Return the [x, y] coordinate for the center point of the cell that contains the specified text.  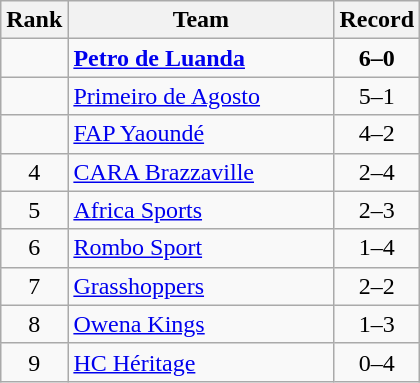
0–4 [377, 362]
4–2 [377, 134]
4 [34, 172]
FAP Yaoundé [201, 134]
5–1 [377, 96]
7 [34, 286]
1–3 [377, 324]
Rank [34, 20]
Record [377, 20]
Rombo Sport [201, 248]
HC Héritage [201, 362]
Owena Kings [201, 324]
6 [34, 248]
2–4 [377, 172]
1–4 [377, 248]
6–0 [377, 58]
2–3 [377, 210]
Primeiro de Agosto [201, 96]
8 [34, 324]
Grasshoppers [201, 286]
Team [201, 20]
2–2 [377, 286]
Petro de Luanda [201, 58]
5 [34, 210]
Africa Sports [201, 210]
CARA Brazzaville [201, 172]
9 [34, 362]
